Output the [X, Y] coordinate of the center of the cell containing the given text.  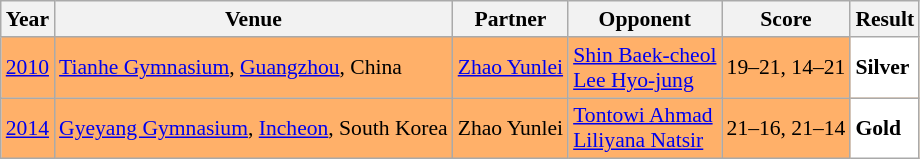
Partner [510, 19]
2010 [28, 68]
Silver [884, 68]
Shin Baek-cheol Lee Hyo-jung [644, 68]
19–21, 14–21 [786, 68]
Venue [254, 19]
Tontowi Ahmad Liliyana Natsir [644, 128]
Year [28, 19]
Result [884, 19]
Score [786, 19]
2014 [28, 128]
Opponent [644, 19]
Tianhe Gymnasium, Guangzhou, China [254, 68]
21–16, 21–14 [786, 128]
Gold [884, 128]
Gyeyang Gymnasium, Incheon, South Korea [254, 128]
